Extract the (x, y) coordinate from the center of the cell holding the provided text.  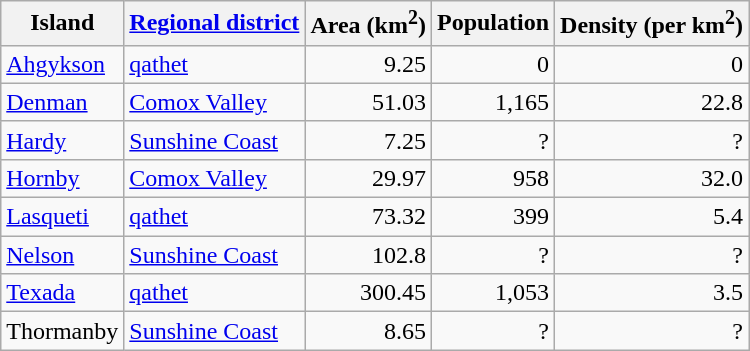
300.45 (368, 293)
22.8 (652, 102)
Island (62, 24)
1,165 (492, 102)
Thormanby (62, 331)
9.25 (368, 64)
3.5 (652, 293)
7.25 (368, 140)
958 (492, 178)
Population (492, 24)
Area (km2) (368, 24)
Ahgykson (62, 64)
5.4 (652, 217)
102.8 (368, 255)
Nelson (62, 255)
399 (492, 217)
Denman (62, 102)
Texada (62, 293)
51.03 (368, 102)
Lasqueti (62, 217)
Regional district (214, 24)
32.0 (652, 178)
8.65 (368, 331)
Hardy (62, 140)
29.97 (368, 178)
Hornby (62, 178)
Density (per km2) (652, 24)
1,053 (492, 293)
73.32 (368, 217)
